Identify which cell holds the provided text, then report its [x, y] central coordinate. 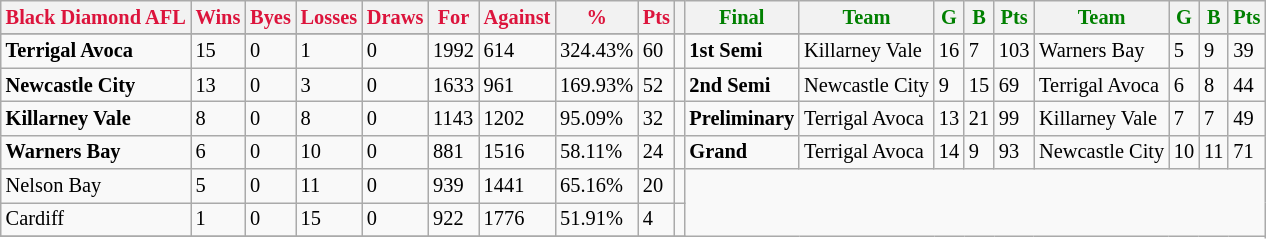
Grand [742, 152]
1633 [453, 85]
58.11% [596, 152]
71 [1246, 152]
1776 [518, 219]
169.93% [596, 85]
939 [453, 186]
Nelson Bay [96, 186]
Byes [270, 17]
922 [453, 219]
324.43% [596, 51]
3 [329, 85]
4 [656, 219]
65.16% [596, 186]
51.91% [596, 219]
Losses [329, 17]
Black Diamond AFL [96, 17]
881 [453, 152]
1441 [518, 186]
99 [1014, 118]
1143 [453, 118]
95.09% [596, 118]
44 [1246, 85]
Preliminary [742, 118]
14 [949, 152]
Against [518, 17]
Cardiff [96, 219]
69 [1014, 85]
614 [518, 51]
103 [1014, 51]
% [596, 17]
961 [518, 85]
52 [656, 85]
Final [742, 17]
1202 [518, 118]
21 [979, 118]
1992 [453, 51]
20 [656, 186]
49 [1246, 118]
Wins [218, 17]
1st Semi [742, 51]
32 [656, 118]
16 [949, 51]
39 [1246, 51]
For [453, 17]
Draws [395, 17]
24 [656, 152]
93 [1014, 152]
1516 [518, 152]
60 [656, 51]
2nd Semi [742, 85]
